Identify which cell holds the provided text, then report its [X, Y] central coordinate. 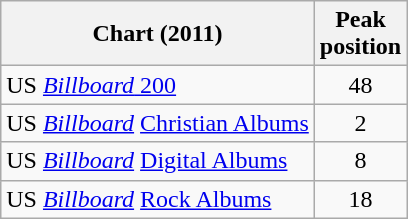
18 [360, 199]
US Billboard Rock Albums [158, 199]
48 [360, 85]
8 [360, 161]
Peakposition [360, 34]
2 [360, 123]
Chart (2011) [158, 34]
US Billboard 200 [158, 85]
US Billboard Christian Albums [158, 123]
US Billboard Digital Albums [158, 161]
